Detect which cell encompasses the target text, then output its [X, Y] center coordinate. 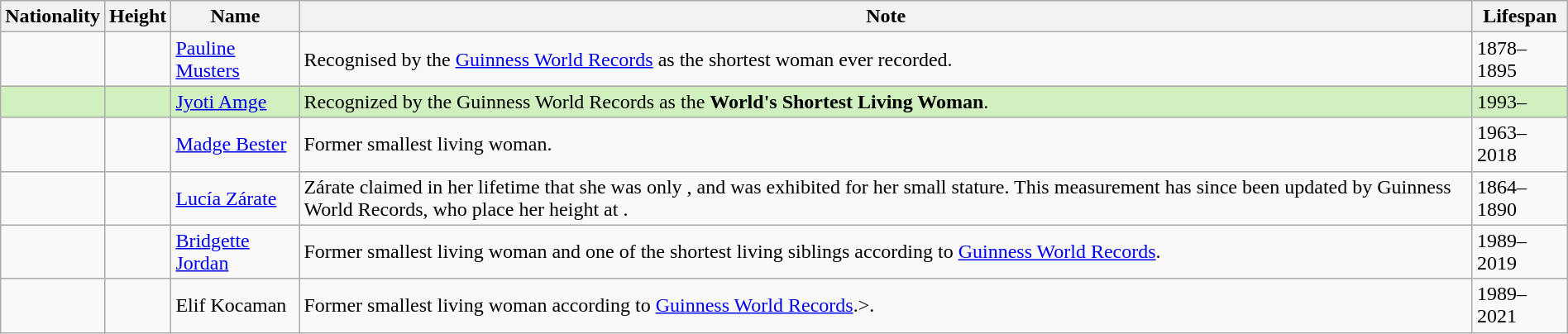
Nationality [53, 17]
Former smallest living woman and one of the shortest living siblings according to Guinness World Records. [887, 251]
Bridgette Jordan [235, 251]
Recognised by the Guinness World Records as the shortest woman ever recorded. [887, 60]
Height [137, 17]
1989–2019 [1520, 251]
Former smallest living woman. [887, 144]
1963–2018 [1520, 144]
1989–2021 [1520, 306]
Note [887, 17]
Former smallest living woman according to Guinness World Records.>. [887, 306]
Lifespan [1520, 17]
1993– [1520, 102]
Pauline Musters [235, 60]
1864–1890 [1520, 198]
Jyoti Amge [235, 102]
Name [235, 17]
Madge Bester [235, 144]
Lucía Zárate [235, 198]
Recognized by the Guinness World Records as the World's Shortest Living Woman. [887, 102]
1878–1895 [1520, 60]
Elif Kocaman [235, 306]
